Provide the [x, y] coordinate of the cell's center where the given text is located.  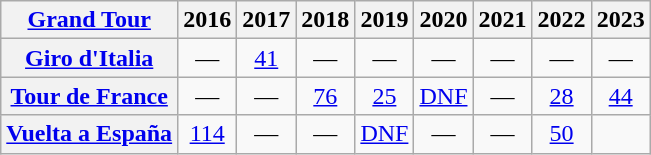
50 [562, 134]
44 [620, 96]
114 [208, 134]
28 [562, 96]
2022 [562, 20]
41 [266, 58]
2019 [384, 20]
Grand Tour [90, 20]
Giro d'Italia [90, 58]
2021 [502, 20]
2016 [208, 20]
25 [384, 96]
76 [326, 96]
2017 [266, 20]
2020 [444, 20]
2018 [326, 20]
Vuelta a España [90, 134]
2023 [620, 20]
Tour de France [90, 96]
